Return the (x, y) coordinate for the center point of the cell that contains the specified text.  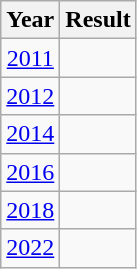
Year (30, 20)
2016 (30, 172)
2022 (30, 248)
2012 (30, 96)
2014 (30, 134)
2011 (30, 58)
2018 (30, 210)
Result (98, 20)
